From the cell containing the given text, extract its center point as (x, y) coordinate. 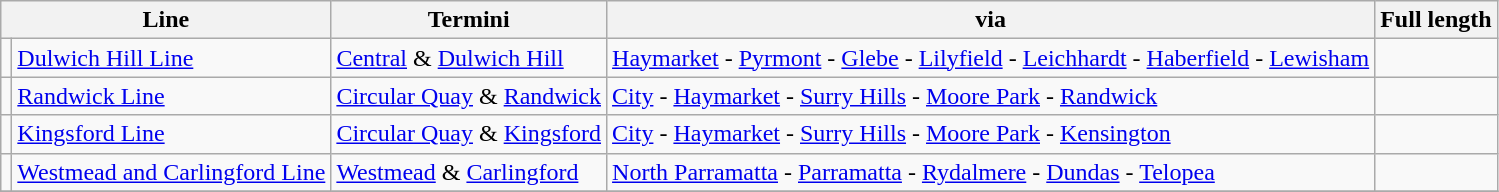
North Parramatta - Parramatta - Rydalmere - Dundas - Telopea (991, 172)
Central & Dulwich Hill (469, 58)
Circular Quay & Randwick (469, 96)
Circular Quay & Kingsford (469, 134)
Kingsford Line (172, 134)
City - Haymarket - Surry Hills - Moore Park - Kensington (991, 134)
via (991, 20)
Line (166, 20)
Haymarket - Pyrmont - Glebe - Lilyfield - Leichhardt - Haberfield - Lewisham (991, 58)
Randwick Line (172, 96)
Dulwich Hill Line (172, 58)
Full length (1436, 20)
Westmead & Carlingford (469, 172)
City - Haymarket - Surry Hills - Moore Park - Randwick (991, 96)
Westmead and Carlingford Line (172, 172)
Termini (469, 20)
